Search for the cell housing the specified text and yield its [X, Y] center coordinate. 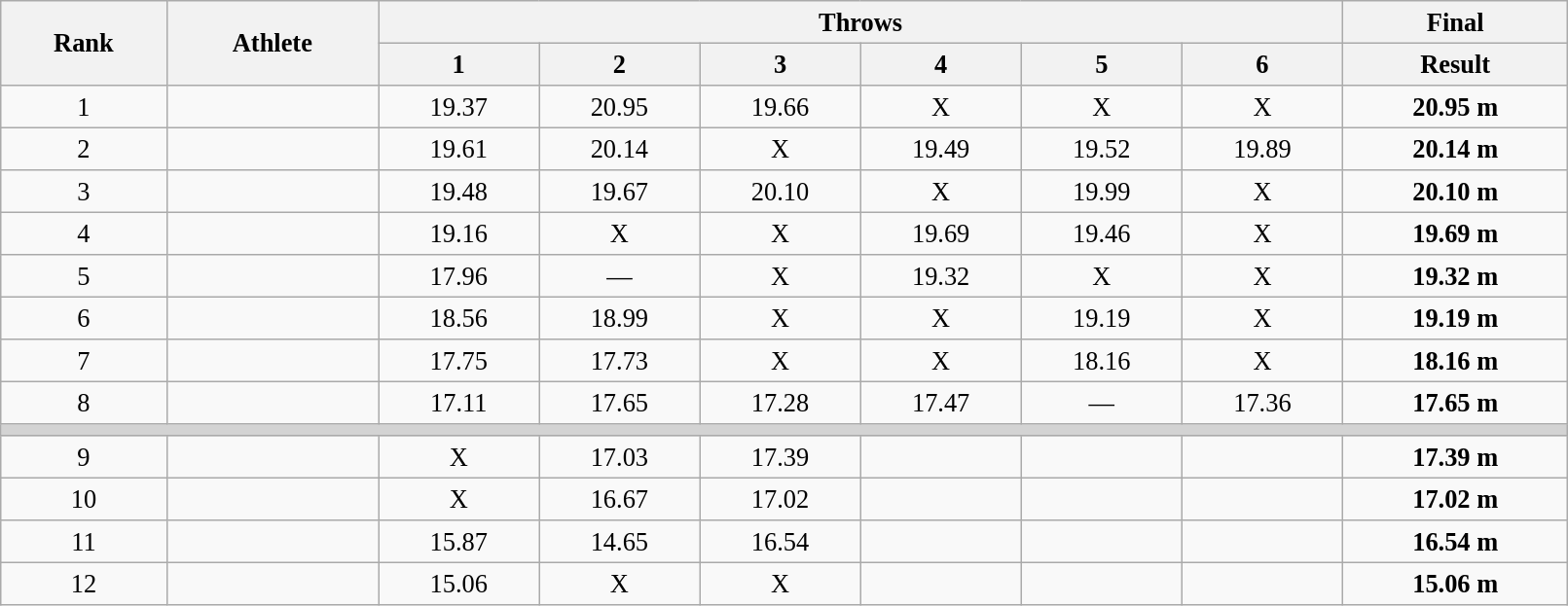
20.14 [619, 149]
17.02 [781, 499]
14.65 [619, 542]
17.02 m [1454, 499]
Result [1454, 64]
19.48 [459, 192]
8 [84, 403]
18.56 [459, 318]
20.95 [619, 106]
17.28 [781, 403]
17.39 m [1454, 457]
17.39 [781, 457]
19.32 m [1454, 276]
17.36 [1261, 403]
20.14 m [1454, 149]
17.65 [619, 403]
19.52 [1102, 149]
19.19 [1102, 318]
9 [84, 457]
Throws [860, 21]
17.96 [459, 276]
17.03 [619, 457]
20.10 m [1454, 192]
12 [84, 584]
19.66 [781, 106]
15.06 m [1454, 584]
20.95 m [1454, 106]
16.54 [781, 542]
17.47 [940, 403]
16.67 [619, 499]
17.75 [459, 361]
15.06 [459, 584]
19.37 [459, 106]
19.61 [459, 149]
20.10 [781, 192]
19.49 [940, 149]
19.99 [1102, 192]
17.11 [459, 403]
19.16 [459, 233]
15.87 [459, 542]
19.67 [619, 192]
17.73 [619, 361]
19.69 [940, 233]
19.32 [940, 276]
17.65 m [1454, 403]
7 [84, 361]
Final [1454, 21]
Athlete [273, 43]
18.16 [1102, 361]
19.19 m [1454, 318]
Rank [84, 43]
18.99 [619, 318]
19.46 [1102, 233]
10 [84, 499]
18.16 m [1454, 361]
19.69 m [1454, 233]
19.89 [1261, 149]
16.54 m [1454, 542]
11 [84, 542]
